Extract the [X, Y] coordinate from the center of the cell holding the provided text.  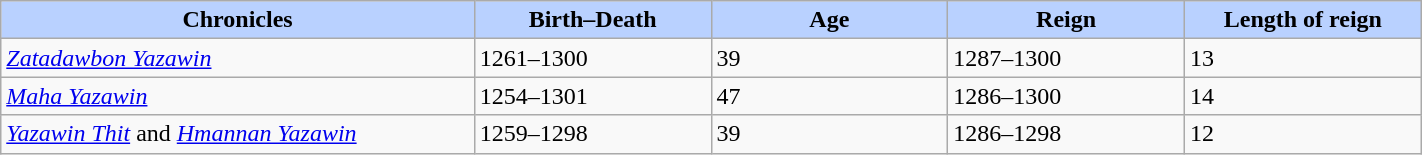
1261–1300 [592, 58]
Maha Yazawin [238, 96]
1286–1300 [1066, 96]
1259–1298 [592, 134]
14 [1302, 96]
1286–1298 [1066, 134]
1254–1301 [592, 96]
Zatadawbon Yazawin [238, 58]
13 [1302, 58]
12 [1302, 134]
47 [830, 96]
Birth–Death [592, 20]
Yazawin Thit and Hmannan Yazawin [238, 134]
Reign [1066, 20]
Chronicles [238, 20]
Age [830, 20]
1287–1300 [1066, 58]
Length of reign [1302, 20]
